Search for the cell housing the specified text and yield its (X, Y) center coordinate. 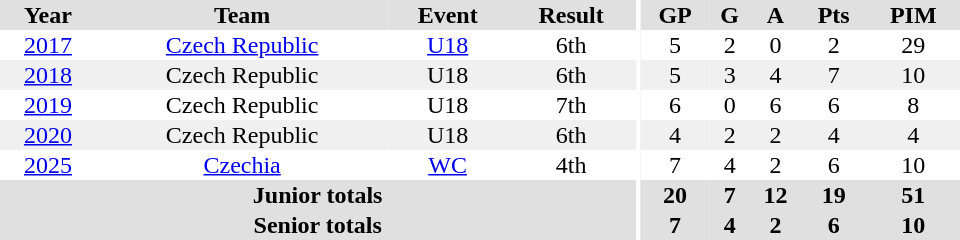
12 (776, 195)
2020 (48, 135)
PIM (914, 15)
8 (914, 105)
Pts (834, 15)
Czechia (242, 165)
GP (675, 15)
Result (571, 15)
3 (730, 75)
2018 (48, 75)
4th (571, 165)
2025 (48, 165)
Team (242, 15)
20 (675, 195)
Junior totals (318, 195)
WC (447, 165)
Year (48, 15)
2017 (48, 45)
2019 (48, 105)
19 (834, 195)
29 (914, 45)
51 (914, 195)
A (776, 15)
G (730, 15)
7th (571, 105)
Event (447, 15)
Senior totals (318, 225)
